Extract the [x, y] coordinate from the center of the cell holding the provided text.  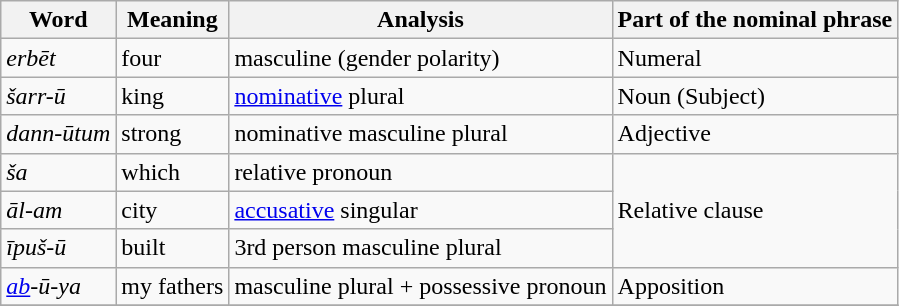
Meaning [172, 20]
Noun (Subject) [755, 96]
ša [58, 172]
king [172, 96]
Adjective [755, 134]
city [172, 210]
erbēt [58, 58]
my fathers [172, 286]
four [172, 58]
built [172, 248]
3rd person masculine plural [420, 248]
āl-am [58, 210]
īpuš-ū [58, 248]
relative pronoun [420, 172]
ab-ū-ya [58, 286]
nominative plural [420, 96]
Word [58, 20]
Analysis [420, 20]
Numeral [755, 58]
nominative masculine plural [420, 134]
Part of the nominal phrase [755, 20]
strong [172, 134]
dann-ūtum [58, 134]
masculine (gender polarity) [420, 58]
masculine plural + possessive pronoun [420, 286]
Apposition [755, 286]
šarr-ū [58, 96]
Relative clause [755, 210]
which [172, 172]
accusative singular [420, 210]
